Identify which cell holds the provided text, then report its [X, Y] central coordinate. 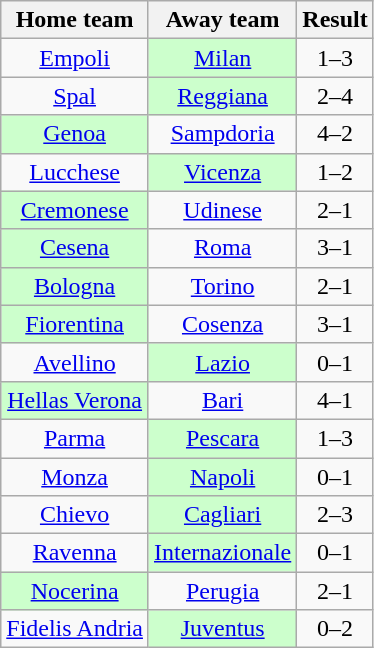
Parma [75, 438]
2–3 [335, 515]
Cesena [75, 248]
2–4 [335, 96]
Bari [222, 400]
4–2 [335, 134]
Genoa [75, 134]
Chievo [75, 515]
Sampdoria [222, 134]
Lazio [222, 362]
Empoli [75, 58]
Avellino [75, 362]
Roma [222, 248]
Nocerina [75, 591]
1–2 [335, 172]
Milan [222, 58]
Lucchese [75, 172]
Monza [75, 477]
Hellas Verona [75, 400]
Reggiana [222, 96]
Internazionale [222, 553]
Bologna [75, 286]
Vicenza [222, 172]
Home team [75, 20]
Fidelis Andria [75, 629]
Pescara [222, 438]
Cremonese [75, 210]
Juventus [222, 629]
Cosenza [222, 324]
Fiorentina [75, 324]
0–2 [335, 629]
Ravenna [75, 553]
Away team [222, 20]
Udinese [222, 210]
Spal [75, 96]
4–1 [335, 400]
Torino [222, 286]
Perugia [222, 591]
Result [335, 20]
Cagliari [222, 515]
Napoli [222, 477]
